Detect which cell encompasses the target text, then output its (X, Y) center coordinate. 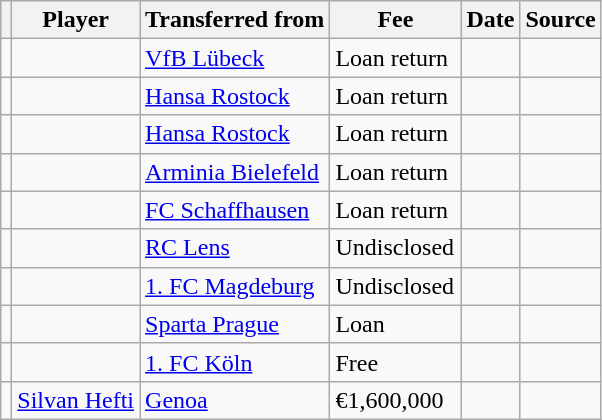
€1,600,000 (396, 400)
Loan (396, 324)
Transferred from (235, 20)
Arminia Bielefeld (235, 172)
Silvan Hefti (76, 400)
Date (490, 20)
1. FC Köln (235, 362)
Genoa (235, 400)
Fee (396, 20)
FC Schaffhausen (235, 210)
Sparta Prague (235, 324)
Player (76, 20)
1. FC Magdeburg (235, 286)
VfB Lübeck (235, 58)
Source (560, 20)
RC Lens (235, 248)
Free (396, 362)
